Search for the cell housing the specified text and yield its [x, y] center coordinate. 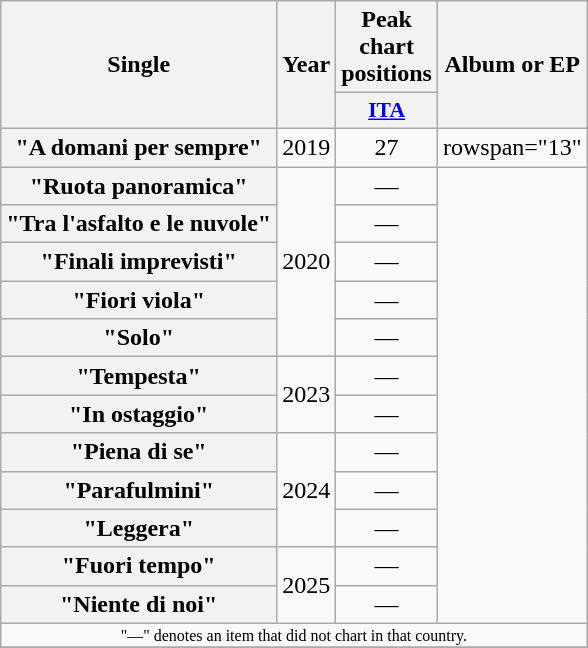
"Fiori viola" [139, 300]
"Solo" [139, 338]
27 [387, 147]
2024 [306, 490]
2019 [306, 147]
rowspan="13" [512, 147]
"Finali imprevisti" [139, 262]
"Niente di noi" [139, 604]
Year [306, 65]
"Tempesta" [139, 376]
"Piena di se" [139, 452]
"Ruota panoramica" [139, 185]
"Leggera" [139, 528]
"—" denotes an item that did not chart in that country. [294, 635]
"Fuori tempo" [139, 566]
"Tra l'asfalto e le nuvole" [139, 224]
2020 [306, 261]
ITA [387, 111]
"In ostaggio" [139, 414]
2025 [306, 585]
Peak chart positions [387, 47]
2023 [306, 395]
Album or EP [512, 65]
Single [139, 65]
"Parafulmini" [139, 490]
"A domani per sempre" [139, 147]
